From the cell containing the given text, extract its center point as (X, Y) coordinate. 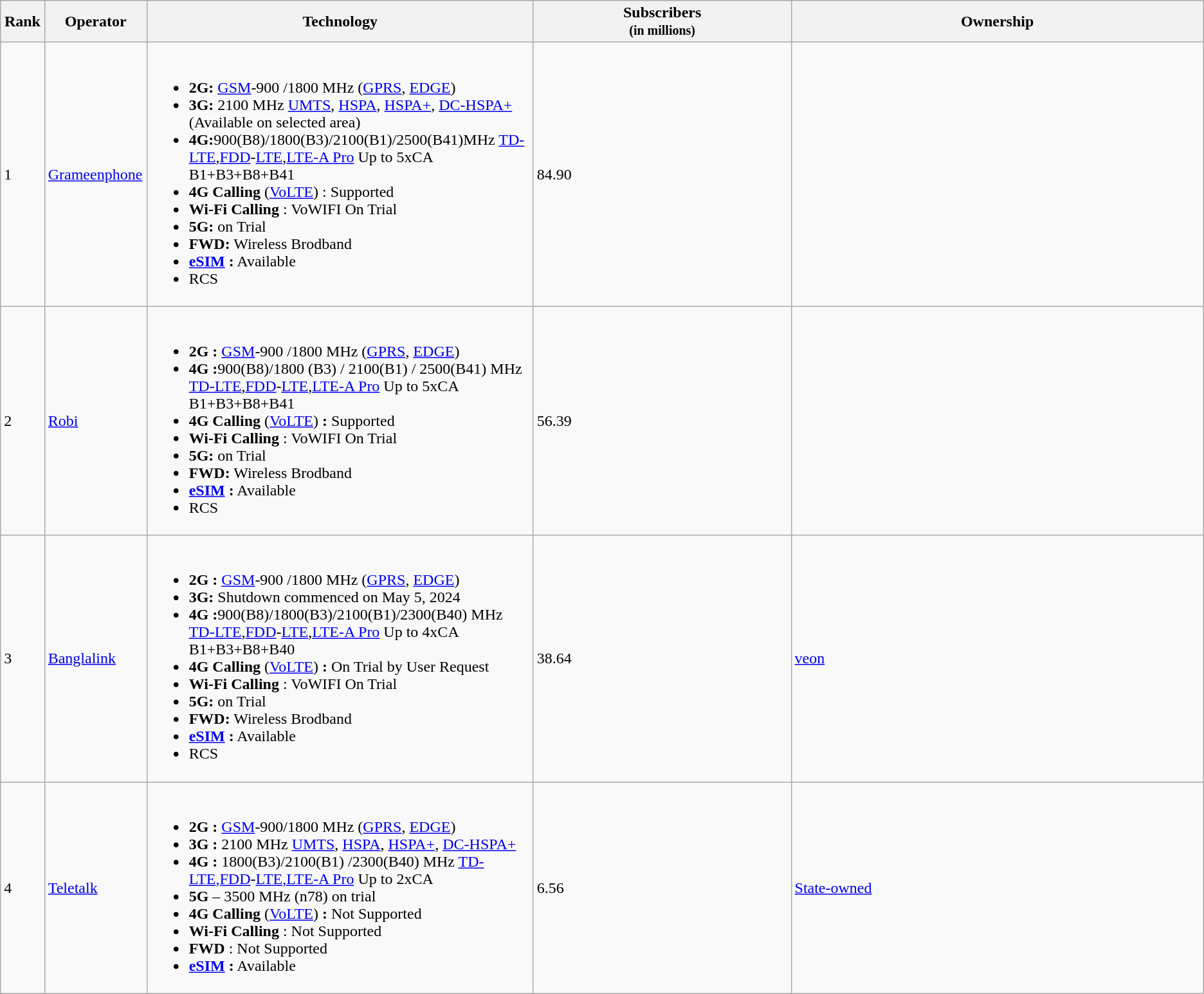
Subscribers(in millions) (662, 22)
Robi (95, 421)
veon (997, 659)
84.90 (662, 174)
Teletalk (95, 888)
1 (23, 174)
Rank (23, 22)
2 (23, 421)
6.56 (662, 888)
Grameenphone (95, 174)
Technology (340, 22)
56.39 (662, 421)
Ownership (997, 22)
Banglalink (95, 659)
State-owned (997, 888)
3 (23, 659)
38.64 (662, 659)
4 (23, 888)
Operator (95, 22)
